From the cell containing the given text, extract its center point as [x, y] coordinate. 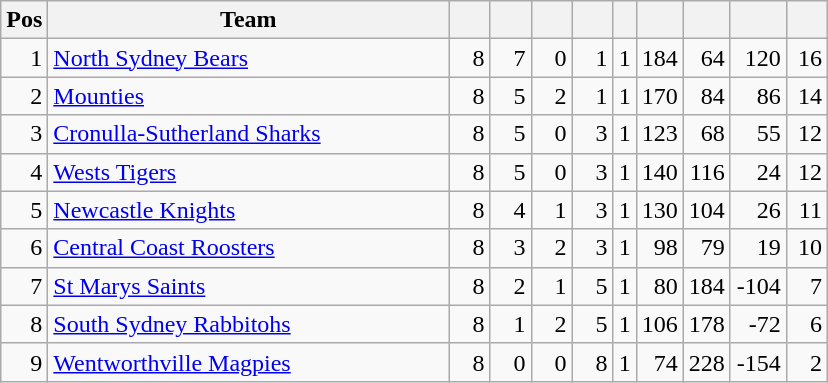
86 [758, 96]
140 [660, 172]
84 [706, 96]
104 [706, 210]
55 [758, 134]
170 [660, 96]
-104 [758, 286]
Wests Tigers [248, 172]
-72 [758, 324]
Pos [24, 20]
Team [248, 20]
178 [706, 324]
19 [758, 248]
North Sydney Bears [248, 58]
24 [758, 172]
123 [660, 134]
16 [806, 58]
10 [806, 248]
Newcastle Knights [248, 210]
11 [806, 210]
68 [706, 134]
South Sydney Rabbitohs [248, 324]
120 [758, 58]
98 [660, 248]
Wentworthville Magpies [248, 362]
106 [660, 324]
116 [706, 172]
74 [660, 362]
14 [806, 96]
Mounties [248, 96]
228 [706, 362]
9 [24, 362]
26 [758, 210]
-154 [758, 362]
Cronulla-Sutherland Sharks [248, 134]
79 [706, 248]
130 [660, 210]
Central Coast Roosters [248, 248]
St Marys Saints [248, 286]
80 [660, 286]
64 [706, 58]
